From the cell containing the given text, extract its center point as [x, y] coordinate. 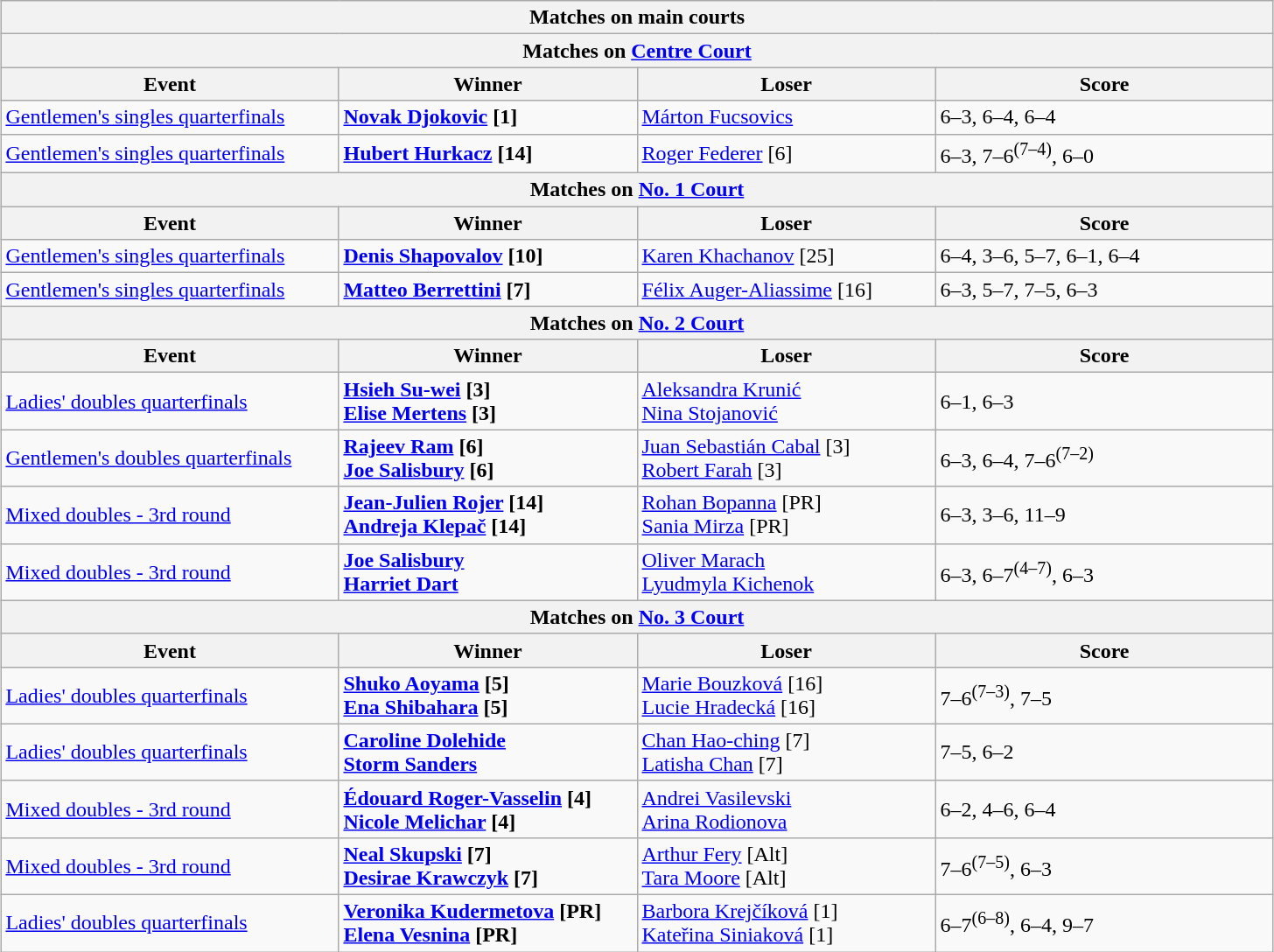
6–4, 3–6, 5–7, 6–1, 6–4 [1104, 256]
6–3, 6–7(4–7), 6–3 [1104, 572]
6–3, 3–6, 11–9 [1104, 514]
Jean-Julien Rojer [14] Andreja Klepač [14] [488, 514]
Arthur Fery [Alt] Tara Moore [Alt] [786, 866]
Márton Fucsovics [786, 117]
6–1, 6–3 [1104, 401]
Barbora Krejčíková [1] Kateřina Siniaková [1] [786, 924]
6–2, 4–6, 6–4 [1104, 808]
Chan Hao-ching [7] Latisha Chan [7] [786, 752]
Matches on Centre Court [637, 51]
Juan Sebastián Cabal [3] Robert Farah [3] [786, 458]
Oliver Marach Lyudmyla Kichenok [786, 572]
Karen Khachanov [25] [786, 256]
6–3, 6–4, 6–4 [1104, 117]
Denis Shapovalov [10] [488, 256]
Matches on No. 3 Court [637, 617]
Hsieh Su-wei [3] Elise Mertens [3] [488, 401]
Hubert Hurkacz [14] [488, 154]
7–6(7–3), 7–5 [1104, 695]
Shuko Aoyama [5] Ena Shibahara [5] [488, 695]
Veronika Kudermetova [PR] Elena Vesnina [PR] [488, 924]
Félix Auger-Aliassime [16] [786, 290]
7–6(7–5), 6–3 [1104, 866]
Roger Federer [6] [786, 154]
6–3, 6–4, 7–6(7–2) [1104, 458]
Édouard Roger-Vasselin [4] Nicole Melichar [4] [488, 808]
Matches on main courts [637, 17]
Gentlemen's doubles quarterfinals [170, 458]
Neal Skupski [7] Desirae Krawczyk [7] [488, 866]
Matches on No. 2 Court [637, 323]
Aleksandra Krunić Nina Stojanović [786, 401]
6–3, 5–7, 7–5, 6–3 [1104, 290]
Novak Djokovic [1] [488, 117]
Joe Salisbury Harriet Dart [488, 572]
Rohan Bopanna [PR] Sania Mirza [PR] [786, 514]
7–5, 6–2 [1104, 752]
Caroline Dolehide Storm Sanders [488, 752]
Rajeev Ram [6] Joe Salisbury [6] [488, 458]
Matteo Berrettini [7] [488, 290]
6–7(6–8), 6–4, 9–7 [1104, 924]
Matches on No. 1 Court [637, 190]
Andrei Vasilevski Arina Rodionova [786, 808]
6–3, 7–6(7–4), 6–0 [1104, 154]
Marie Bouzková [16] Lucie Hradecká [16] [786, 695]
